Pinpoint the cell where the given text exists, returning its (X, Y) midpoint coordinate. 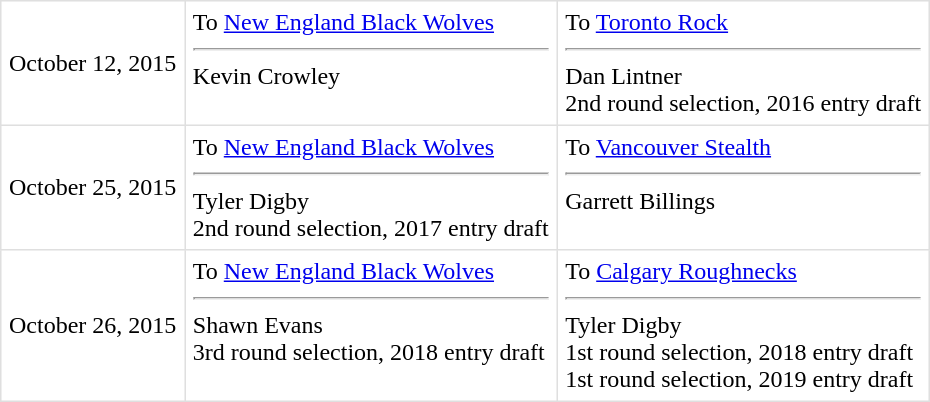
To Vancouver StealthGarrett Billings (743, 187)
October 12, 2015 (93, 63)
October 26, 2015 (93, 326)
To Toronto RockDan Lintner2nd round selection, 2016 entry draft (743, 63)
To Calgary RoughnecksTyler Digby1st round selection, 2018 entry draft1st round selection, 2019 entry draft (743, 326)
To New England Black WolvesTyler Digby2nd round selection, 2017 entry draft (371, 187)
To New England Black WolvesKevin Crowley (371, 63)
To New England Black WolvesShawn Evans3rd round selection, 2018 entry draft (371, 326)
October 25, 2015 (93, 187)
